Find where the given text appears and provide that cell's center as (X, Y) coordinate. 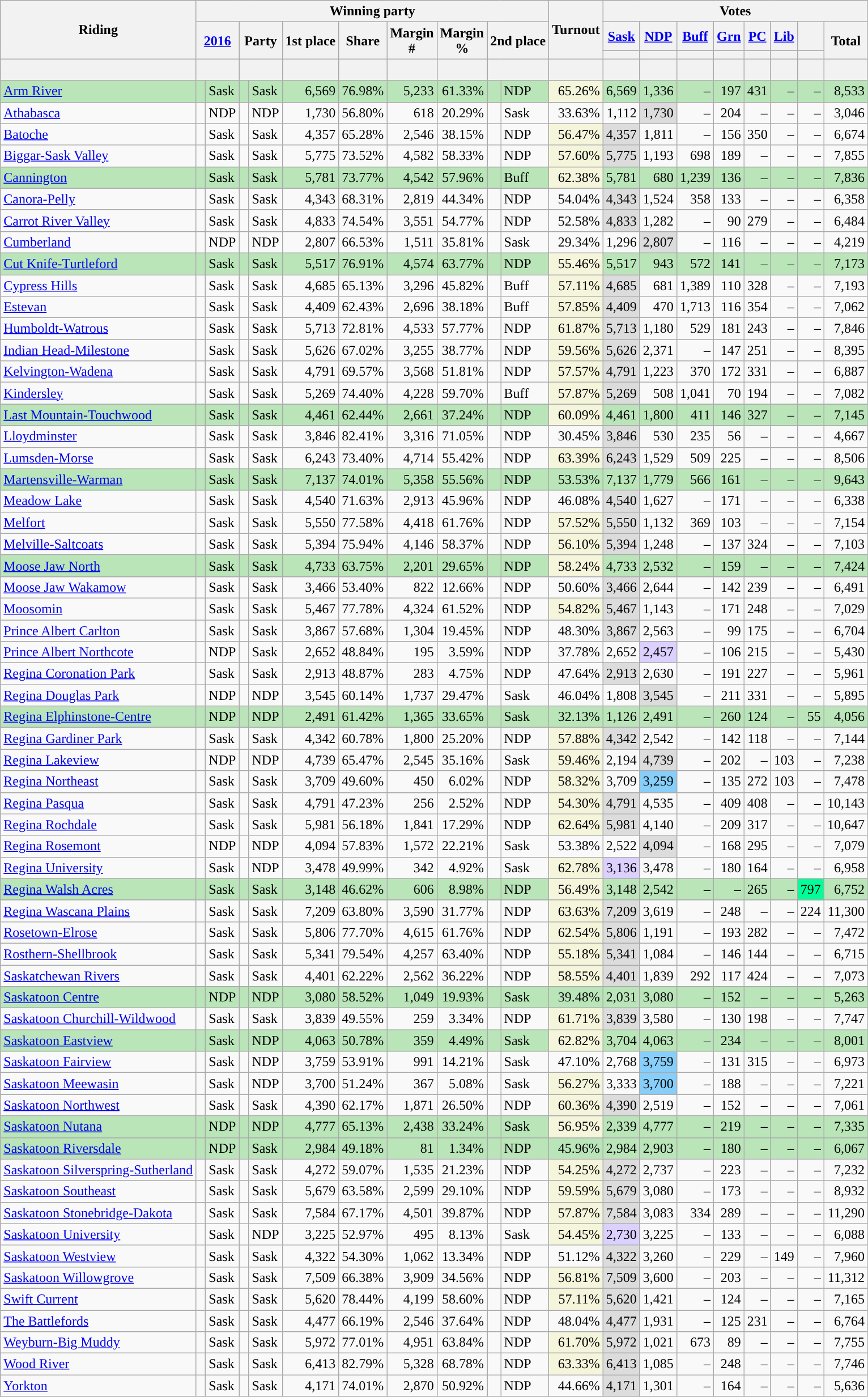
4,615 (412, 932)
62.43% (363, 307)
4,199 (412, 1299)
61.71% (576, 1019)
5,263 (845, 997)
77.58% (363, 523)
135 (729, 782)
53.91% (363, 1062)
58.33% (462, 156)
1,529 (658, 458)
173 (729, 1191)
4,324 (412, 609)
6.02% (462, 782)
350 (757, 134)
6,973 (845, 1062)
37.64% (462, 1321)
7,238 (845, 760)
73.77% (363, 177)
13.34% (462, 1256)
Cumberland (99, 242)
57.57% (576, 372)
29.10% (462, 1191)
11,300 (845, 911)
7,747 (845, 1019)
53.53% (576, 479)
3.34% (462, 1019)
7,073 (845, 975)
Regina Rochdale (99, 825)
Batoche (99, 134)
8,395 (845, 350)
PC (757, 36)
6,491 (845, 587)
60.09% (576, 415)
38.15% (462, 134)
1,572 (412, 846)
295 (757, 846)
48.30% (576, 631)
67.17% (363, 1213)
193 (729, 932)
1,737 (412, 695)
1,143 (658, 609)
5,961 (845, 674)
431 (757, 91)
7,755 (845, 1343)
61.52% (462, 609)
3,580 (658, 1019)
1,041 (695, 393)
4,056 (845, 717)
78.44% (363, 1299)
3,551 (412, 220)
63.75% (363, 566)
54.25% (576, 1170)
Arm River (99, 91)
7,472 (845, 932)
4,535 (658, 803)
5,358 (412, 479)
2,457 (658, 652)
Saskatoon University (99, 1234)
2.52% (462, 803)
37.78% (576, 652)
62.17% (363, 1105)
Regina Pasqua (99, 803)
21.23% (462, 1170)
6,674 (845, 134)
59.70% (462, 393)
2,532 (658, 566)
73.40% (363, 458)
2,194 (621, 760)
Melville-Saltcoats (99, 544)
61.42% (363, 717)
7,846 (845, 329)
1,296 (621, 242)
Indian Head-Milestone (99, 350)
57.68% (363, 631)
55.42% (462, 458)
14.21% (462, 1062)
77.01% (363, 1343)
4,542 (412, 177)
48.87% (363, 674)
62.54% (576, 932)
76.91% (363, 264)
6,887 (845, 372)
1,931 (658, 1321)
1,839 (658, 975)
618 (412, 113)
57.60% (576, 156)
1,301 (658, 1386)
8,932 (845, 1191)
1.34% (462, 1148)
44.66% (576, 1386)
Carrot River Valley (99, 220)
147 (729, 350)
3,590 (412, 911)
38.18% (462, 307)
Moose Jaw Wakamow (99, 587)
1,248 (658, 544)
Wood River (99, 1364)
3,259 (658, 782)
227 (757, 674)
58.52% (363, 997)
3,333 (621, 1084)
1,511 (412, 242)
1,021 (658, 1343)
2,737 (658, 1170)
Regina Rosemont (99, 846)
6,764 (845, 1321)
62.22% (363, 975)
4,574 (412, 264)
63.77% (462, 264)
2,870 (412, 1386)
4,219 (845, 242)
58.32% (576, 782)
57.77% (462, 329)
Athabasca (99, 113)
202 (729, 760)
59.59% (576, 1191)
797 (810, 889)
Margin# (412, 41)
33.65% (462, 717)
4.92% (462, 868)
5,430 (845, 652)
530 (658, 436)
8.98% (462, 889)
29.47% (462, 695)
7,062 (845, 307)
50.92% (462, 1386)
495 (412, 1234)
2,519 (658, 1105)
175 (757, 631)
31.77% (462, 911)
63.40% (462, 954)
265 (757, 889)
1,365 (412, 717)
55.46% (576, 264)
66.19% (363, 1321)
6,358 (845, 199)
4,140 (658, 825)
3,600 (658, 1277)
56.10% (576, 544)
1,627 (658, 501)
65.47% (363, 760)
172 (729, 372)
2,730 (621, 1234)
57.83% (363, 846)
50.60% (576, 587)
159 (729, 566)
211 (729, 695)
Regina Douglas Park (99, 695)
106 (729, 652)
1,191 (658, 932)
49.60% (363, 782)
71.63% (363, 501)
7,221 (845, 1084)
4,667 (845, 436)
Melfort (99, 523)
70 (729, 393)
3,316 (412, 436)
260 (729, 717)
11,312 (845, 1277)
4,228 (412, 393)
1,535 (412, 1170)
Cannington (99, 177)
63.80% (363, 911)
77.70% (363, 932)
Turnout (576, 29)
Regina Elphinstone-Centre (99, 717)
370 (695, 372)
57.52% (576, 523)
56.18% (363, 825)
66.53% (363, 242)
566 (695, 479)
2016 (218, 41)
Share (363, 41)
231 (757, 1321)
19.45% (462, 631)
6,067 (845, 1148)
4,146 (412, 544)
Regina Walsh Acres (99, 889)
56.95% (576, 1127)
3,046 (845, 113)
2,563 (658, 631)
334 (695, 1213)
131 (729, 1062)
7,335 (845, 1127)
39.87% (462, 1213)
61.33% (462, 91)
82.79% (363, 1364)
424 (757, 975)
411 (695, 415)
Regina Wascana Plains (99, 911)
1,282 (658, 220)
1,084 (658, 954)
1,193 (658, 156)
470 (658, 307)
6,088 (845, 1234)
4.49% (462, 1041)
6,752 (845, 889)
Moosomin (99, 609)
4,714 (412, 458)
34.56% (462, 1277)
56.27% (576, 1084)
65.26% (576, 91)
5,636 (845, 1386)
7,165 (845, 1299)
1,112 (621, 113)
Total (845, 41)
46.62% (363, 889)
681 (658, 285)
51.12% (576, 1256)
35.81% (462, 242)
1,808 (621, 695)
Biggar-Sask Valley (99, 156)
61.87% (576, 329)
48.84% (363, 652)
4,582 (412, 156)
1,421 (658, 1299)
74.54% (363, 220)
22.21% (462, 846)
680 (658, 177)
7,855 (845, 156)
2,819 (412, 199)
118 (757, 738)
48.04% (576, 1321)
59.46% (576, 760)
56.80% (363, 113)
89 (729, 1343)
2,599 (412, 1191)
Party (261, 41)
289 (729, 1213)
47.64% (576, 674)
572 (695, 264)
1,304 (412, 631)
Lib (784, 36)
10,143 (845, 803)
1,126 (621, 717)
283 (412, 674)
2,438 (412, 1127)
60.14% (363, 695)
117 (729, 975)
161 (729, 479)
229 (729, 1256)
55.18% (576, 954)
144 (757, 954)
Saskatoon Westview (99, 1256)
529 (695, 329)
2,903 (658, 1148)
52.97% (363, 1234)
3,136 (621, 868)
29.34% (576, 242)
3,909 (412, 1277)
3,619 (658, 911)
251 (757, 350)
181 (729, 329)
7,424 (845, 566)
1,132 (658, 523)
74.40% (363, 393)
Humboldt-Watrous (99, 329)
Riding (99, 29)
243 (757, 329)
359 (412, 1041)
36.22% (462, 975)
7,173 (845, 264)
4,257 (412, 954)
698 (695, 156)
259 (412, 1019)
6,958 (845, 868)
Rosthern-Shellbrook (99, 954)
137 (729, 544)
Cypress Hills (99, 285)
7,232 (845, 1170)
59.56% (576, 350)
50.78% (363, 1041)
2,661 (412, 415)
29.65% (462, 566)
Saskatoon Nutana (99, 1127)
6,715 (845, 954)
62.44% (363, 415)
4.75% (462, 674)
8.13% (462, 1234)
1,180 (658, 329)
110 (729, 285)
75.94% (363, 544)
3,568 (412, 372)
1,085 (658, 1364)
Swift Current (99, 1299)
52.58% (576, 220)
65.28% (363, 134)
324 (757, 544)
408 (757, 803)
1,811 (658, 134)
1,779 (658, 479)
46.08% (576, 501)
51.24% (363, 1084)
2,339 (621, 1127)
1,062 (412, 1256)
239 (757, 587)
Weyburn-Big Muddy (99, 1343)
7,103 (845, 544)
327 (757, 415)
Saskatoon Riversdale (99, 1148)
168 (729, 846)
Yorkton (99, 1386)
76.98% (363, 91)
Winning party (373, 11)
Kindersley (99, 393)
223 (729, 1170)
58.24% (576, 566)
197 (729, 91)
2,644 (658, 587)
203 (729, 1277)
5.08% (462, 1084)
45.82% (462, 285)
225 (729, 458)
1,713 (695, 307)
369 (695, 523)
82.41% (363, 436)
7,193 (845, 285)
56.47% (576, 134)
125 (729, 1321)
194 (757, 393)
409 (729, 803)
62.78% (576, 868)
58.60% (462, 1299)
5,328 (412, 1364)
7,145 (845, 415)
4,951 (412, 1343)
49.18% (363, 1148)
235 (695, 436)
Moose Jaw North (99, 566)
63.33% (576, 1364)
32.13% (576, 717)
Saskatoon Centre (99, 997)
37.24% (462, 415)
35.16% (462, 760)
136 (729, 177)
130 (729, 1019)
59.07% (363, 1170)
55.56% (462, 479)
9,643 (845, 479)
The Battlefords (99, 1321)
7,478 (845, 782)
509 (695, 458)
1,389 (695, 285)
60.78% (363, 738)
Cut Knife-Turtleford (99, 264)
49.99% (363, 868)
292 (695, 975)
8,001 (845, 1041)
72.81% (363, 329)
7,746 (845, 1364)
77.78% (363, 609)
44.34% (462, 199)
3,255 (412, 350)
156 (729, 134)
Prince Albert Carlton (99, 631)
2,696 (412, 307)
60.36% (576, 1105)
1,336 (658, 91)
56 (729, 436)
6,484 (845, 220)
Saskatoon Fairview (99, 1062)
58.55% (576, 975)
191 (729, 674)
2,522 (621, 846)
354 (757, 307)
47.10% (576, 1062)
149 (784, 1256)
71.05% (462, 436)
5,233 (412, 91)
Saskatoon Eastview (99, 1041)
Lloydminster (99, 436)
Votes (735, 11)
3,260 (658, 1256)
Grn (729, 36)
Meadow Lake (99, 501)
328 (757, 285)
Martensville-Warman (99, 479)
57.85% (576, 307)
Rosetown-Elrose (99, 932)
2,630 (658, 674)
224 (810, 911)
342 (412, 868)
49.55% (363, 1019)
2nd place (518, 41)
66.38% (363, 1277)
358 (695, 199)
7,079 (845, 846)
17.29% (462, 825)
7,144 (845, 738)
Estevan (99, 307)
Saskatoon Willowgrove (99, 1277)
4,418 (412, 523)
195 (412, 652)
53.38% (576, 846)
822 (412, 587)
30.45% (576, 436)
69.57% (363, 372)
58.37% (462, 544)
204 (729, 113)
62.38% (576, 177)
39.48% (576, 997)
Last Mountain-Touchwood (99, 415)
57.96% (462, 177)
450 (412, 782)
Regina Lakeview (99, 760)
7,154 (845, 523)
Canora-Pelly (99, 199)
1,049 (412, 997)
20.29% (462, 113)
Saskatoon Meewasin (99, 1084)
Regina Gardiner Park (99, 738)
282 (757, 932)
81 (412, 1148)
2,371 (658, 350)
2,768 (621, 1062)
Saskatoon Churchill-Wildwood (99, 1019)
54.77% (462, 220)
Prince Albert Northcote (99, 652)
Saskatoon Silverspring-Sutherland (99, 1170)
6,704 (845, 631)
63.84% (462, 1343)
79.54% (363, 954)
67.02% (363, 350)
606 (412, 889)
3,704 (621, 1041)
11,290 (845, 1213)
1,239 (695, 177)
2,031 (621, 997)
56.81% (576, 1277)
141 (729, 264)
54.04% (576, 199)
61.70% (576, 1343)
2,545 (412, 760)
188 (729, 1084)
99 (729, 631)
4,501 (412, 1213)
33.24% (462, 1127)
219 (729, 1127)
Saskatchewan Rivers (99, 975)
55 (810, 717)
1,524 (658, 199)
317 (757, 825)
1,871 (412, 1105)
943 (658, 264)
209 (729, 825)
Regina Coronation Park (99, 674)
367 (412, 1084)
508 (658, 393)
8,506 (845, 458)
256 (412, 803)
7,960 (845, 1256)
Saskatoon Stonebridge-Dakota (99, 1213)
51.81% (462, 372)
Saskatoon Northwest (99, 1105)
7,082 (845, 393)
5,895 (845, 695)
Margin% (462, 41)
68.31% (363, 199)
7,061 (845, 1105)
3,083 (658, 1213)
Lumsden-Morse (99, 458)
53.40% (363, 587)
54.82% (576, 609)
63.58% (363, 1191)
Kelvington-Wadena (99, 372)
189 (729, 156)
1,223 (658, 372)
47.23% (363, 803)
2,201 (412, 566)
673 (695, 1343)
315 (757, 1062)
63.39% (576, 458)
12.66% (462, 587)
272 (757, 782)
33.63% (576, 113)
198 (757, 1019)
991 (412, 1062)
38.77% (462, 350)
68.78% (462, 1364)
26.50% (462, 1105)
3.59% (462, 652)
279 (757, 220)
25.20% (462, 738)
234 (729, 1041)
57.88% (576, 738)
7,029 (845, 609)
62.82% (576, 1041)
3,296 (412, 285)
Regina Northeast (99, 782)
62.64% (576, 825)
46.04% (576, 695)
6,338 (845, 501)
1st place (310, 41)
19.93% (462, 997)
7,836 (845, 177)
4,533 (412, 329)
90 (729, 220)
8,533 (845, 91)
215 (757, 652)
Regina University (99, 868)
56.49% (576, 889)
2,562 (412, 975)
10,647 (845, 825)
Saskatoon Southeast (99, 1191)
63.63% (576, 911)
54.45% (576, 1234)
73.52% (363, 156)
1,841 (412, 825)
